Capture the cell that displays the provided text and extract its (X, Y) central coordinate. 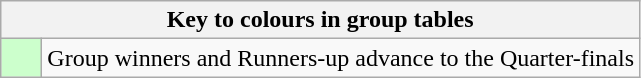
Key to colours in group tables (320, 20)
Group winners and Runners-up advance to the Quarter-finals (341, 58)
